From the cell containing the given text, extract its center point as (X, Y) coordinate. 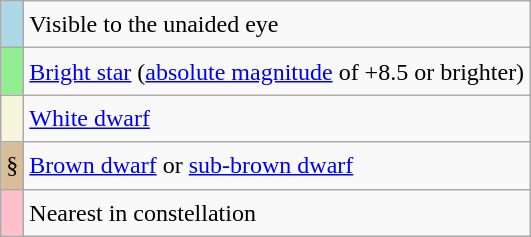
Brown dwarf or sub-brown dwarf (277, 166)
White dwarf (277, 118)
Nearest in constellation (277, 212)
Visible to the unaided eye (277, 24)
Bright star (absolute magnitude of +8.5 or brighter) (277, 72)
§ (12, 166)
